Find where the given text appears and provide that cell's center as (X, Y) coordinate. 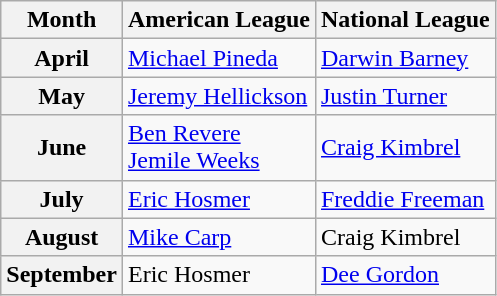
Ben RevereJemile Weeks (218, 148)
June (62, 148)
Freddie Freeman (405, 199)
Jeremy Hellickson (218, 96)
Month (62, 20)
Dee Gordon (405, 275)
Darwin Barney (405, 58)
July (62, 199)
American League (218, 20)
August (62, 237)
Michael Pineda (218, 58)
National League (405, 20)
May (62, 96)
September (62, 275)
Justin Turner (405, 96)
April (62, 58)
Mike Carp (218, 237)
